Return [x, y] of the center of cell containing provided text 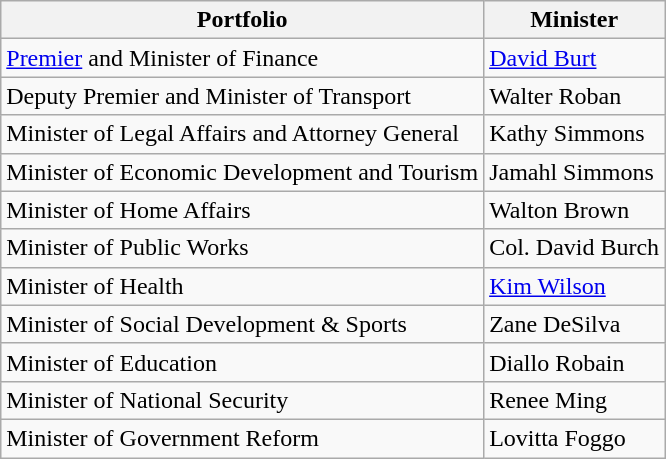
Walton Brown [574, 210]
Deputy Premier and Minister of Transport [242, 96]
Jamahl Simmons [574, 172]
Minister of Public Works [242, 248]
Minister of Home Affairs [242, 210]
Minister of Education [242, 362]
David Burt [574, 58]
Minister of Health [242, 286]
Col. David Burch [574, 248]
Minister of Economic Development and Tourism [242, 172]
Minister of Government Reform [242, 438]
Portfolio [242, 20]
Diallo Robain [574, 362]
Minister [574, 20]
Premier and Minister of Finance [242, 58]
Zane DeSilva [574, 324]
Minister of National Security [242, 400]
Minister of Legal Affairs and Attorney General [242, 134]
Renee Ming [574, 400]
Kathy Simmons [574, 134]
Walter Roban [574, 96]
Minister of Social Development & Sports [242, 324]
Lovitta Foggo [574, 438]
Kim Wilson [574, 286]
